Locate the cell with the specified text and output its (X, Y) center coordinate. 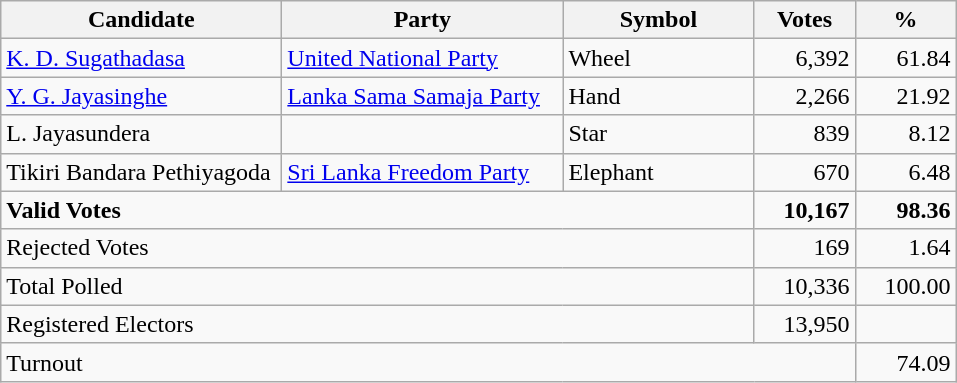
169 (804, 248)
13,950 (804, 324)
Lanka Sama Samaja Party (422, 96)
Y. G. Jayasinghe (142, 96)
21.92 (906, 96)
61.84 (906, 58)
Tikiri Bandara Pethiyagoda (142, 172)
6.48 (906, 172)
Party (422, 20)
% (906, 20)
Turnout (428, 362)
839 (804, 134)
2,266 (804, 96)
8.12 (906, 134)
Candidate (142, 20)
98.36 (906, 210)
670 (804, 172)
Wheel (658, 58)
74.09 (906, 362)
K. D. Sugathadasa (142, 58)
Valid Votes (378, 210)
Symbol (658, 20)
Votes (804, 20)
Elephant (658, 172)
Star (658, 134)
Hand (658, 96)
Total Polled (378, 286)
Sri Lanka Freedom Party (422, 172)
L. Jayasundera (142, 134)
Registered Electors (378, 324)
10,336 (804, 286)
Rejected Votes (378, 248)
6,392 (804, 58)
100.00 (906, 286)
1.64 (906, 248)
United National Party (422, 58)
10,167 (804, 210)
